Pinpoint the cell where the given text exists, returning its (X, Y) midpoint coordinate. 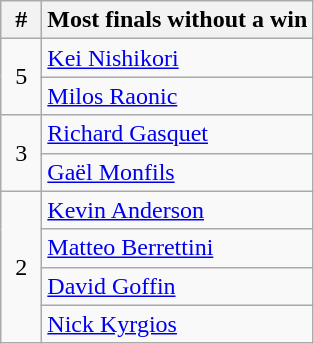
5 (22, 77)
Nick Kyrgios (178, 324)
Matteo Berrettini (178, 248)
# (22, 20)
3 (22, 153)
Richard Gasquet (178, 134)
Gaël Monfils (178, 172)
2 (22, 267)
Kei Nishikori (178, 58)
Kevin Anderson (178, 210)
David Goffin (178, 286)
Milos Raonic (178, 96)
Most finals without a win (178, 20)
